Scan for the cell matching the given text and deliver its (x, y) coordinate at center. 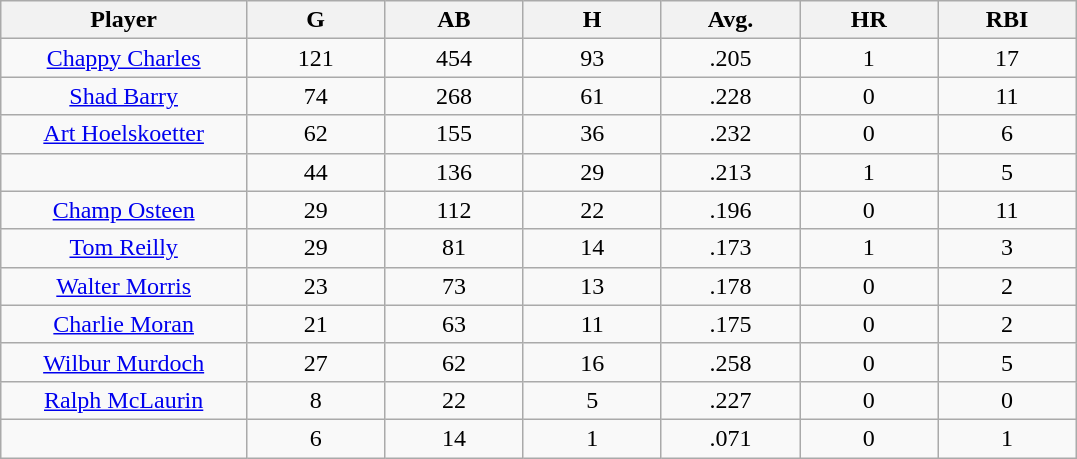
Player (124, 20)
Wilbur Murdoch (124, 362)
Charlie Moran (124, 324)
.227 (730, 400)
.205 (730, 58)
155 (454, 134)
16 (592, 362)
61 (592, 96)
Shad Barry (124, 96)
136 (454, 172)
.175 (730, 324)
RBI (1007, 20)
.232 (730, 134)
36 (592, 134)
.213 (730, 172)
Champ Osteen (124, 210)
268 (454, 96)
27 (316, 362)
454 (454, 58)
H (592, 20)
13 (592, 286)
8 (316, 400)
HR (869, 20)
3 (1007, 248)
81 (454, 248)
23 (316, 286)
74 (316, 96)
Chappy Charles (124, 58)
21 (316, 324)
.178 (730, 286)
93 (592, 58)
.173 (730, 248)
AB (454, 20)
44 (316, 172)
Walter Morris (124, 286)
.258 (730, 362)
Tom Reilly (124, 248)
.228 (730, 96)
Art Hoelskoetter (124, 134)
.196 (730, 210)
Ralph McLaurin (124, 400)
73 (454, 286)
.071 (730, 438)
121 (316, 58)
63 (454, 324)
G (316, 20)
17 (1007, 58)
Avg. (730, 20)
112 (454, 210)
